Find where the given text appears and provide that cell's center as [x, y] coordinate. 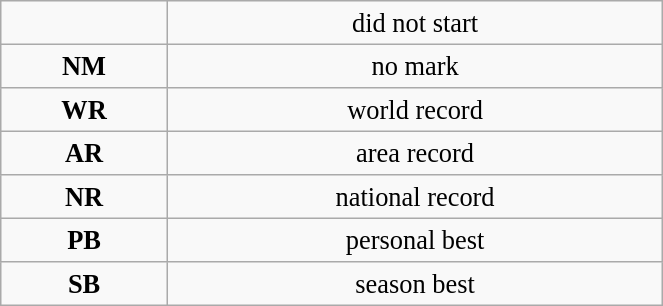
AR [84, 153]
WR [84, 109]
did not start [415, 22]
world record [415, 109]
no mark [415, 66]
NR [84, 197]
personal best [415, 240]
SB [84, 284]
season best [415, 284]
area record [415, 153]
PB [84, 240]
NM [84, 66]
national record [415, 197]
